Determine the [X, Y] coordinate at the center of the cell enclosing the given text.  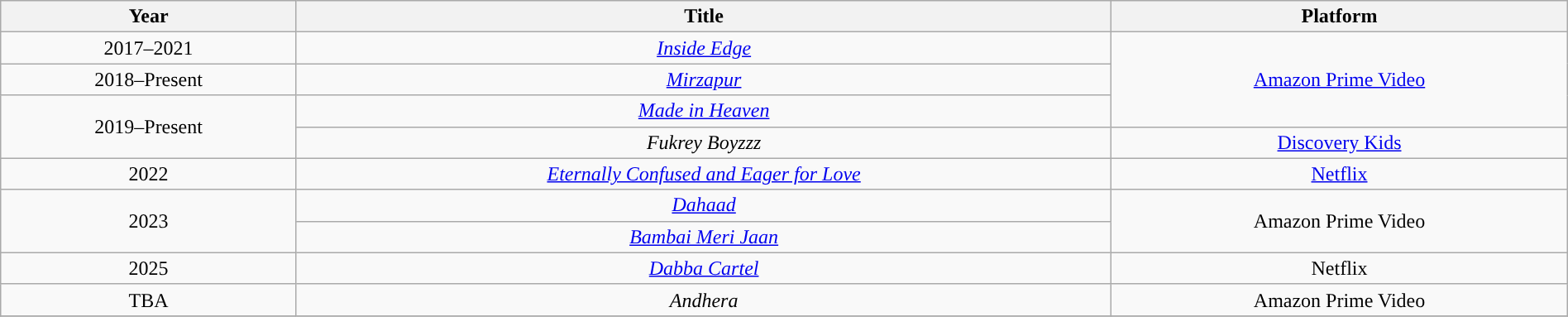
Dahaad [703, 205]
Dabba Cartel [703, 268]
2018–Present [149, 79]
TBA [149, 300]
Inside Edge [703, 48]
Title [703, 17]
2017–2021 [149, 48]
Eternally Confused and Eager for Love [703, 174]
Made in Heaven [703, 111]
2022 [149, 174]
Discovery Kids [1340, 142]
Andhera [703, 300]
Year [149, 17]
2023 [149, 221]
2025 [149, 268]
Mirzapur [703, 79]
Bambai Meri Jaan [703, 237]
Fukrey Boyzzz [703, 142]
Platform [1340, 17]
2019–Present [149, 127]
